Return the [x, y] coordinate for the center point of the cell that contains the specified text.  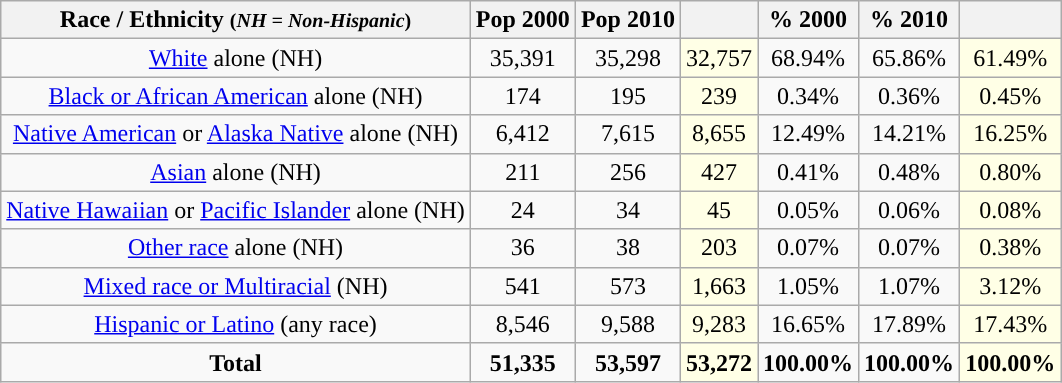
Native Hawaiian or Pacific Islander alone (NH) [236, 210]
0.41% [808, 172]
195 [628, 96]
1.07% [910, 286]
35,298 [628, 58]
0.80% [1010, 172]
174 [522, 96]
427 [718, 172]
65.86% [910, 58]
16.25% [1010, 134]
61.49% [1010, 58]
239 [718, 96]
% 2010 [910, 20]
17.43% [1010, 324]
45 [718, 210]
38 [628, 248]
51,335 [522, 362]
53,597 [628, 362]
0.05% [808, 210]
1,663 [718, 286]
Mixed race or Multiracial (NH) [236, 286]
211 [522, 172]
Pop 2010 [628, 20]
34 [628, 210]
0.36% [910, 96]
256 [628, 172]
24 [522, 210]
Hispanic or Latino (any race) [236, 324]
0.48% [910, 172]
17.89% [910, 324]
Total [236, 362]
0.34% [808, 96]
68.94% [808, 58]
36 [522, 248]
Black or African American alone (NH) [236, 96]
8,546 [522, 324]
53,272 [718, 362]
541 [522, 286]
14.21% [910, 134]
0.06% [910, 210]
3.12% [1010, 286]
6,412 [522, 134]
9,283 [718, 324]
Race / Ethnicity (NH = Non-Hispanic) [236, 20]
9,588 [628, 324]
203 [718, 248]
35,391 [522, 58]
0.08% [1010, 210]
% 2000 [808, 20]
12.49% [808, 134]
White alone (NH) [236, 58]
16.65% [808, 324]
0.45% [1010, 96]
0.38% [1010, 248]
Other race alone (NH) [236, 248]
1.05% [808, 286]
Asian alone (NH) [236, 172]
Pop 2000 [522, 20]
32,757 [718, 58]
7,615 [628, 134]
Native American or Alaska Native alone (NH) [236, 134]
573 [628, 286]
8,655 [718, 134]
